Pinpoint the cell where the given text exists, returning its [X, Y] midpoint coordinate. 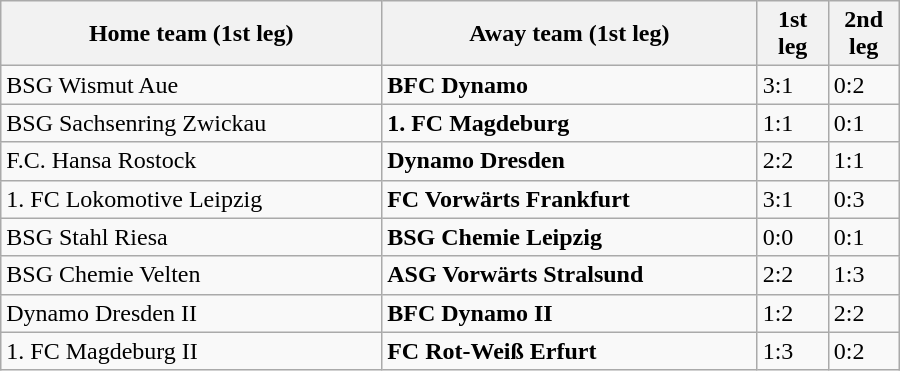
1:2 [792, 313]
1. FC Magdeburg [570, 123]
1. FC Lokomotive Leipzig [192, 199]
Dynamo Dresden II [192, 313]
2nd leg [864, 34]
0:3 [864, 199]
BSG Chemie Velten [192, 275]
Home team (1st leg) [192, 34]
Dynamo Dresden [570, 161]
1. FC Magdeburg II [192, 351]
BFC Dynamo II [570, 313]
1st leg [792, 34]
F.C. Hansa Rostock [192, 161]
Away team (1st leg) [570, 34]
BSG Sachsenring Zwickau [192, 123]
FC Rot-Weiß Erfurt [570, 351]
BSG Chemie Leipzig [570, 237]
0:0 [792, 237]
BSG Wismut Aue [192, 85]
ASG Vorwärts Stralsund [570, 275]
BFC Dynamo [570, 85]
FC Vorwärts Frankfurt [570, 199]
BSG Stahl Riesa [192, 237]
